Scan for the cell matching the given text and deliver its (X, Y) coordinate at center. 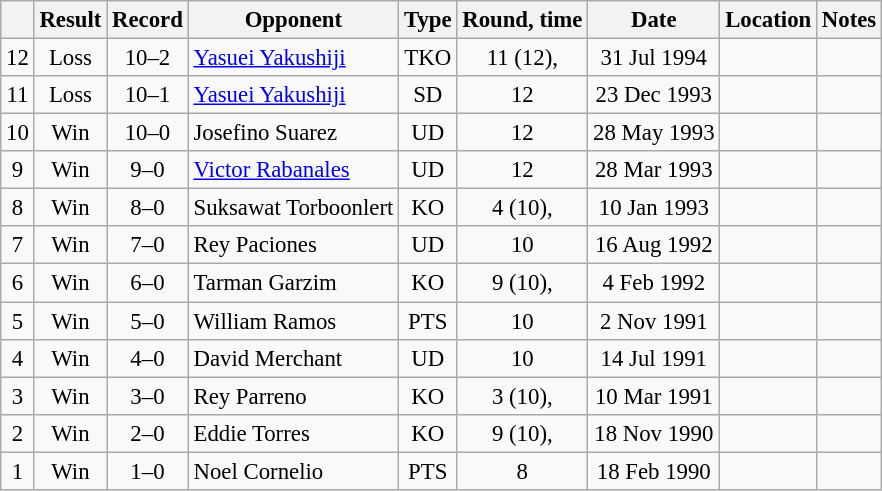
Victor Rabanales (293, 170)
10–2 (148, 58)
SD (428, 95)
9–0 (148, 170)
3–0 (148, 396)
7 (18, 245)
8–0 (148, 208)
3 (18, 396)
Eddie Torres (293, 433)
2–0 (148, 433)
Rey Paciones (293, 245)
6 (18, 283)
28 May 1993 (654, 133)
18 Feb 1990 (654, 471)
3 (10), (522, 396)
14 Jul 1991 (654, 358)
David Merchant (293, 358)
1 (18, 471)
Rey Parreno (293, 396)
TKO (428, 58)
10–0 (148, 133)
6–0 (148, 283)
10–1 (148, 95)
9 (18, 170)
4 (18, 358)
23 Dec 1993 (654, 95)
2 Nov 1991 (654, 321)
Record (148, 20)
2 (18, 433)
16 Aug 1992 (654, 245)
Suksawat Torboonlert (293, 208)
1–0 (148, 471)
Location (768, 20)
31 Jul 1994 (654, 58)
Notes (850, 20)
Type (428, 20)
11 (12), (522, 58)
11 (18, 95)
10 Jan 1993 (654, 208)
Result (70, 20)
28 Mar 1993 (654, 170)
7–0 (148, 245)
Noel Cornelio (293, 471)
Josefino Suarez (293, 133)
Date (654, 20)
4–0 (148, 358)
4 Feb 1992 (654, 283)
5–0 (148, 321)
10 Mar 1991 (654, 396)
Opponent (293, 20)
4 (10), (522, 208)
5 (18, 321)
Tarman Garzim (293, 283)
William Ramos (293, 321)
18 Nov 1990 (654, 433)
Round, time (522, 20)
